Output the [X, Y] coordinate of the center of the cell containing the given text.  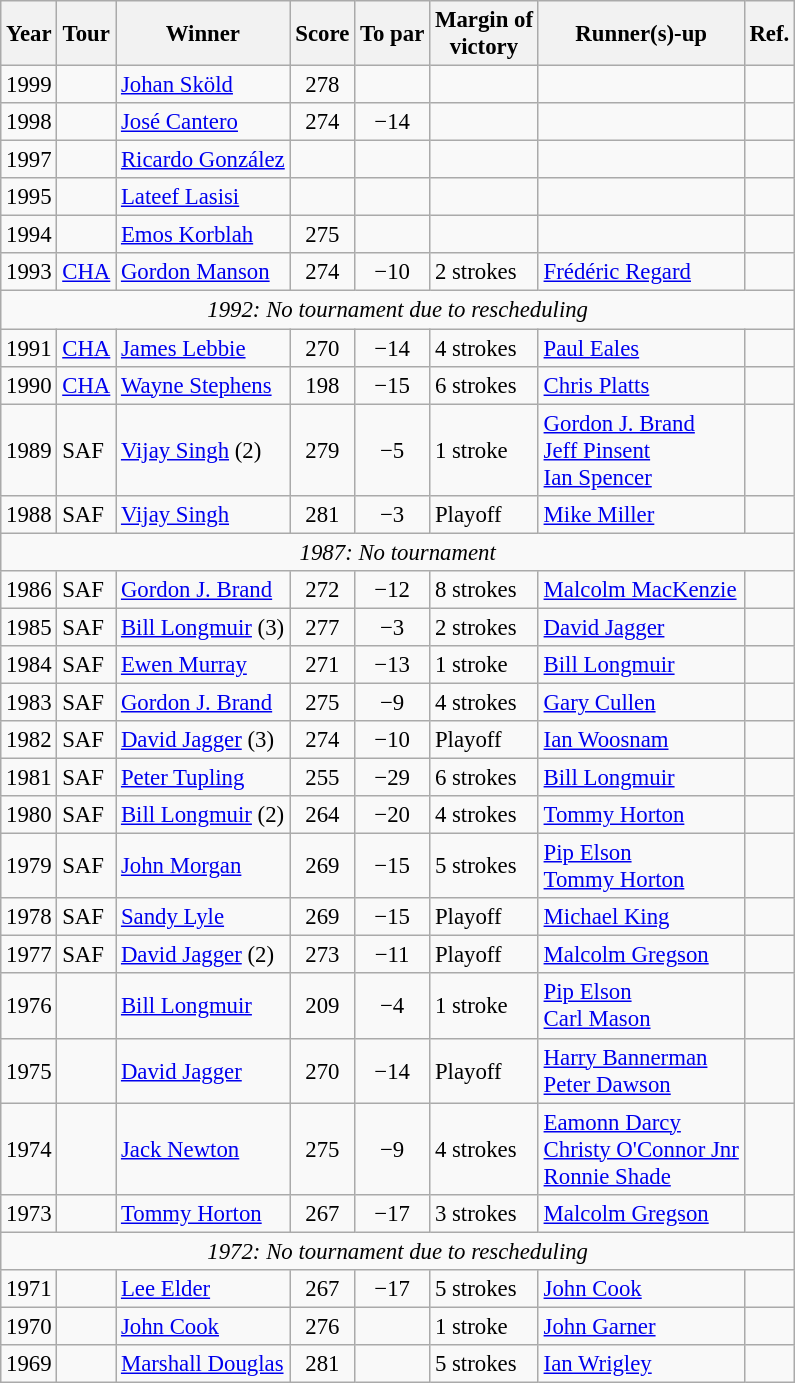
−13 [392, 665]
1991 [29, 348]
277 [322, 627]
276 [322, 1326]
José Cantero [203, 122]
Tour [86, 34]
1973 [29, 1213]
1976 [29, 1006]
279 [322, 450]
Vijay Singh (2) [203, 450]
272 [322, 590]
278 [322, 85]
Malcolm MacKenzie [641, 590]
1984 [29, 665]
Marshall Douglas [203, 1364]
David Jagger (2) [203, 955]
Johan Sköld [203, 85]
1994 [29, 235]
Frédéric Regard [641, 273]
1977 [29, 955]
Mike Miller [641, 514]
Ewen Murray [203, 665]
1999 [29, 85]
Pip Elson Tommy Horton [641, 866]
198 [322, 385]
−5 [392, 450]
1986 [29, 590]
Lee Elder [203, 1289]
1981 [29, 778]
1980 [29, 815]
−4 [392, 1006]
Vijay Singh [203, 514]
1983 [29, 702]
To par [392, 34]
1989 [29, 450]
Bill Longmuir (2) [203, 815]
−20 [392, 815]
Margin ofvictory [484, 34]
1987: No tournament [398, 552]
1969 [29, 1364]
1990 [29, 385]
Lateef Lasisi [203, 197]
Sandy Lyle [203, 917]
3 strokes [484, 1213]
Chris Platts [641, 385]
Ian Wrigley [641, 1364]
John Morgan [203, 866]
1978 [29, 917]
Gary Cullen [641, 702]
Peter Tupling [203, 778]
Ref. [769, 34]
−11 [392, 955]
−29 [392, 778]
Harry Bannerman Peter Dawson [641, 1070]
1975 [29, 1070]
James Lebbie [203, 348]
David Jagger (3) [203, 740]
1988 [29, 514]
Ian Woosnam [641, 740]
Gordon J. Brand Jeff Pinsent Ian Spencer [641, 450]
1971 [29, 1289]
271 [322, 665]
8 strokes [484, 590]
1995 [29, 197]
1970 [29, 1326]
Michael King [641, 917]
1972: No tournament due to rescheduling [398, 1251]
Year [29, 34]
1993 [29, 273]
1979 [29, 866]
Emos Korblah [203, 235]
1997 [29, 160]
Winner [203, 34]
1974 [29, 1149]
Pip Elson Carl Mason [641, 1006]
Runner(s)-up [641, 34]
209 [322, 1006]
1985 [29, 627]
1998 [29, 122]
1992: No tournament due to rescheduling [398, 310]
Jack Newton [203, 1149]
Eamonn Darcy Christy O'Connor Jnr Ronnie Shade [641, 1149]
Score [322, 34]
255 [322, 778]
1982 [29, 740]
Paul Eales [641, 348]
Bill Longmuir (3) [203, 627]
Wayne Stephens [203, 385]
273 [322, 955]
Gordon Manson [203, 273]
−12 [392, 590]
Ricardo González [203, 160]
John Garner [641, 1326]
264 [322, 815]
